Locate the cell with the specified text and output its [x, y] center coordinate. 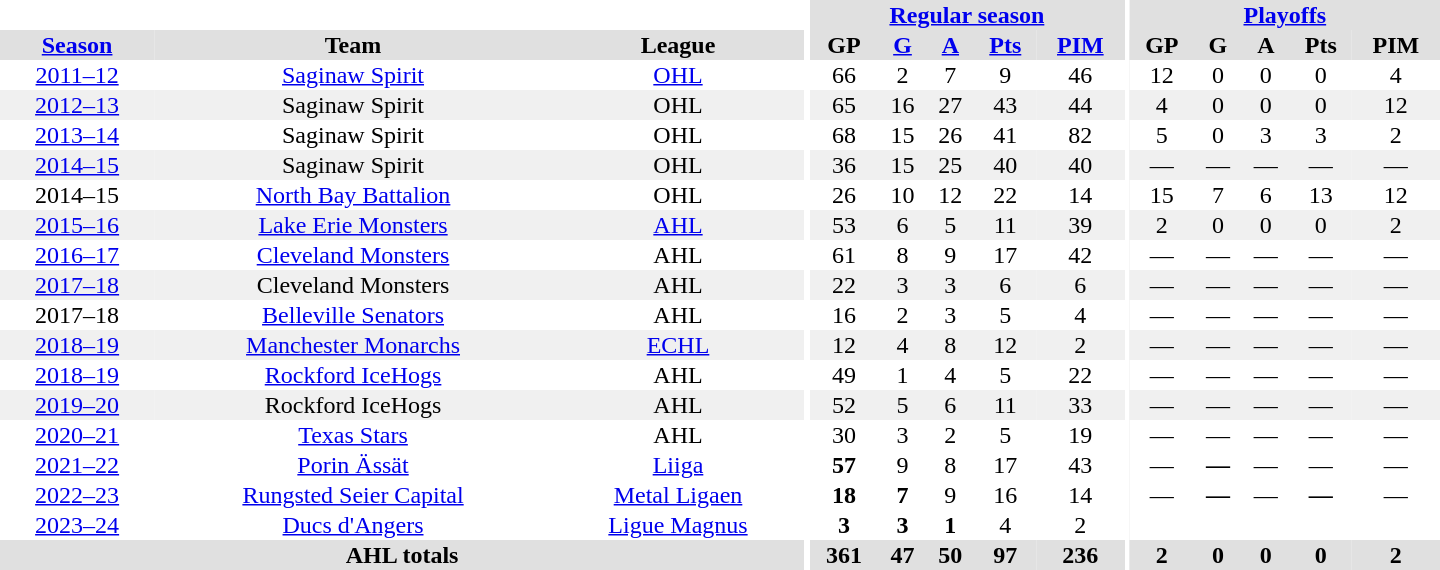
Team [353, 45]
2012–13 [77, 105]
236 [1080, 555]
2016–17 [77, 255]
13 [1321, 195]
82 [1080, 135]
2011–12 [77, 75]
50 [950, 555]
Regular season [966, 15]
ECHL [678, 345]
46 [1080, 75]
2021–22 [77, 465]
18 [844, 495]
52 [844, 405]
Playoffs [1285, 15]
57 [844, 465]
30 [844, 435]
53 [844, 225]
39 [1080, 225]
361 [844, 555]
19 [1080, 435]
47 [903, 555]
97 [1005, 555]
36 [844, 165]
Season [77, 45]
25 [950, 165]
League [678, 45]
2013–14 [77, 135]
Liiga [678, 465]
42 [1080, 255]
Ligue Magnus [678, 525]
2023–24 [77, 525]
2019–20 [77, 405]
49 [844, 375]
AHL totals [402, 555]
65 [844, 105]
2015–16 [77, 225]
Texas Stars [353, 435]
33 [1080, 405]
Belleville Senators [353, 315]
Rungsted Seier Capital [353, 495]
44 [1080, 105]
Metal Ligaen [678, 495]
2022–23 [77, 495]
41 [1005, 135]
Ducs d'Angers [353, 525]
27 [950, 105]
North Bay Battalion [353, 195]
61 [844, 255]
10 [903, 195]
Porin Ässät [353, 465]
66 [844, 75]
68 [844, 135]
Manchester Monarchs [353, 345]
2020–21 [77, 435]
Lake Erie Monsters [353, 225]
